Output the (x, y) coordinate of the center of the cell containing the given text.  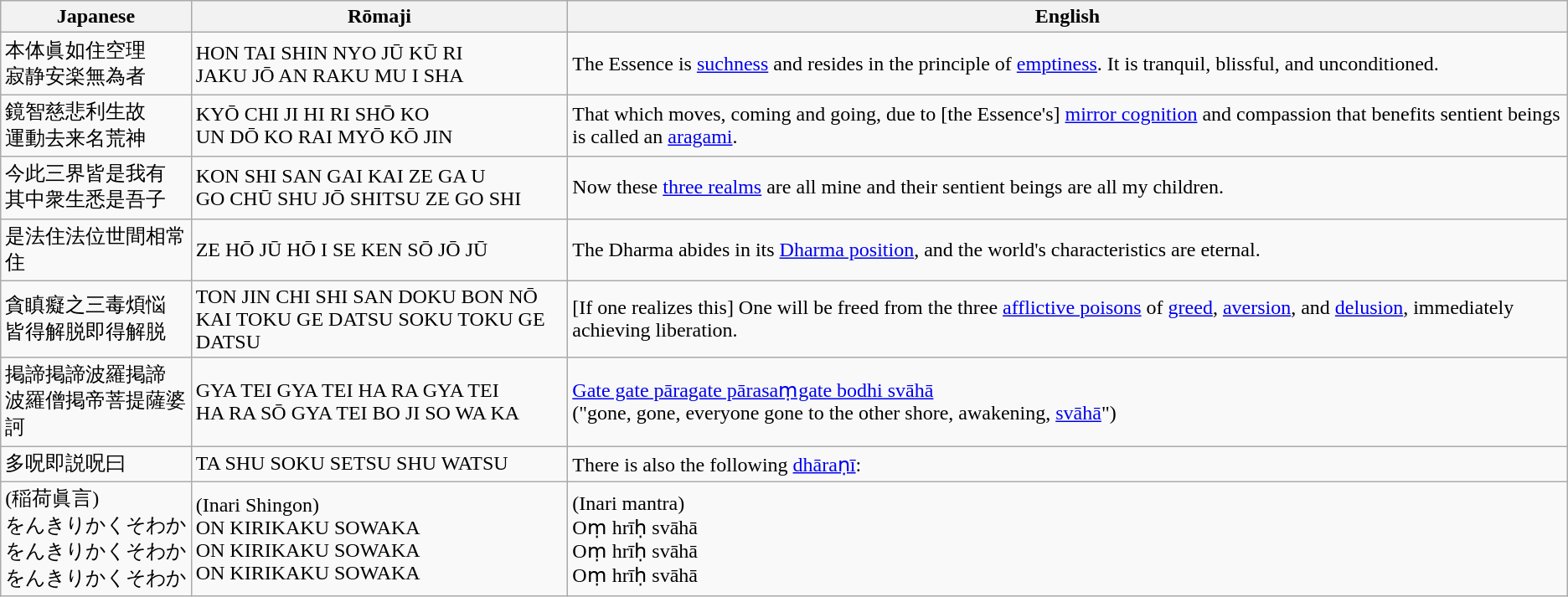
There is also the following dhāraṇī: (1067, 464)
(Inari Shingon)ON KIRIKAKU SOWAKAON KIRIKAKU SOWAKAON KIRIKAKU SOWAKA (379, 539)
ZE HŌ JŪ HŌ I SE KEN SŌ JŌ JŪ (379, 250)
鏡智慈悲利生故運動去来名荒神 (95, 126)
GYA TEI GYA TEI HA RA GYA TEIHA RA SŌ GYA TEI BO JI SO WA KA (379, 402)
貪瞋癡之三毒煩悩皆得解脱即得解脱 (95, 319)
KYŌ CHI JI HI RI SHŌ KOUN DŌ KO RAI MYŌ KŌ JIN (379, 126)
掲諦掲諦波羅掲諦波羅僧掲帝菩提薩婆訶 (95, 402)
The Dharma abides in its Dharma position, and the world's characteristics are eternal. (1067, 250)
HON TAI SHIN NYO JŪ KŪ RIJAKU JŌ AN RAKU MU I SHA (379, 64)
今此三界皆是我有其中衆生悉是吾子 (95, 188)
English (1067, 17)
是法住法位世間相常住 (95, 250)
Gate gate pāragate pārasaṃgate bodhi svāhā("gone, gone, everyone gone to the other shore, awakening, svāhā") (1067, 402)
(Inari mantra)Oṃ hrīḥ svāhāOṃ hrīḥ svāhāOṃ hrīḥ svāhā (1067, 539)
TON JIN CHI SHI SAN DOKU BON NŌKAI TOKU GE DATSU SOKU TOKU GE DATSU (379, 319)
Japanese (95, 17)
多呪即説呪曰 (95, 464)
(稲荷眞言)をんきりかくそわかをんきりかくそわかをんきりかくそわか (95, 539)
The Essence is suchness and resides in the principle of emptiness. It is tranquil, blissful, and unconditioned. (1067, 64)
Now these three realms are all mine and their sentient beings are all my children. (1067, 188)
[If one realizes this] One will be freed from the three afflictive poisons of greed, aversion, and delusion, immediately achieving liberation. (1067, 319)
Rōmaji (379, 17)
TA SHU SOKU SETSU SHU WATSU (379, 464)
KON SHI SAN GAI KAI ZE GA UGO CHŪ SHU JŌ SHITSU ZE GO SHI (379, 188)
That which moves, coming and going, due to [the Essence's] mirror cognition and compassion that benefits sentient beings is called an aragami. (1067, 126)
本体眞如住空理寂静安楽無為者 (95, 64)
